Detect which cell encompasses the target text, then output its (X, Y) center coordinate. 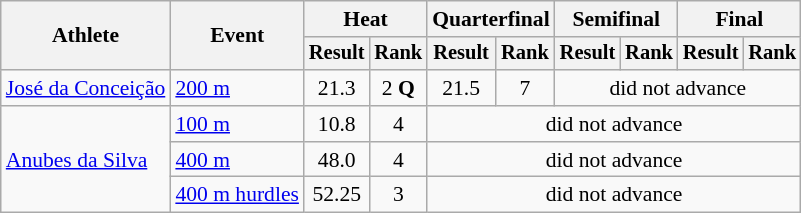
3 (398, 195)
Final (740, 19)
Heat (366, 19)
José da Conceição (86, 88)
21.5 (461, 88)
200 m (237, 88)
21.3 (337, 88)
400 m hurdles (237, 195)
Quarterfinal (491, 19)
48.0 (337, 160)
Event (237, 36)
10.8 (337, 124)
Athlete (86, 36)
2 Q (398, 88)
Semifinal (616, 19)
400 m (237, 160)
7 (525, 88)
Anubes da Silva (86, 160)
100 m (237, 124)
52.25 (337, 195)
